Return the [x, y] coordinate for the center point of the cell that contains the specified text.  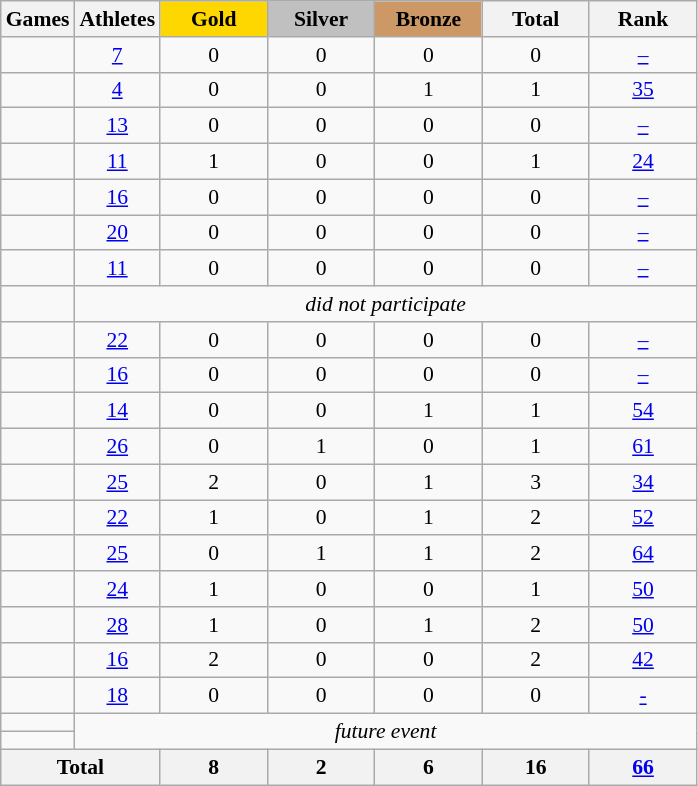
64 [642, 554]
14 [117, 411]
35 [642, 90]
8 [214, 767]
7 [117, 55]
54 [642, 411]
Silver [320, 19]
61 [642, 447]
- [642, 696]
did not participate [385, 304]
13 [117, 126]
34 [642, 482]
42 [642, 660]
future event [385, 732]
28 [117, 625]
18 [117, 696]
Rank [642, 19]
Athletes [117, 19]
Games [38, 19]
Gold [214, 19]
Bronze [428, 19]
26 [117, 447]
20 [117, 233]
4 [117, 90]
52 [642, 518]
6 [428, 767]
66 [642, 767]
3 [536, 482]
